Find where the given text appears and provide that cell's center as (X, Y) coordinate. 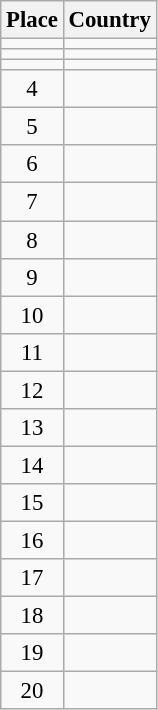
7 (32, 202)
6 (32, 165)
18 (32, 616)
14 (32, 465)
4 (32, 89)
8 (32, 240)
11 (32, 352)
20 (32, 691)
19 (32, 653)
13 (32, 428)
12 (32, 390)
Place (32, 20)
Country (110, 20)
17 (32, 578)
5 (32, 127)
10 (32, 315)
16 (32, 540)
9 (32, 277)
15 (32, 503)
